From the cell containing the given text, extract its center point as (X, Y) coordinate. 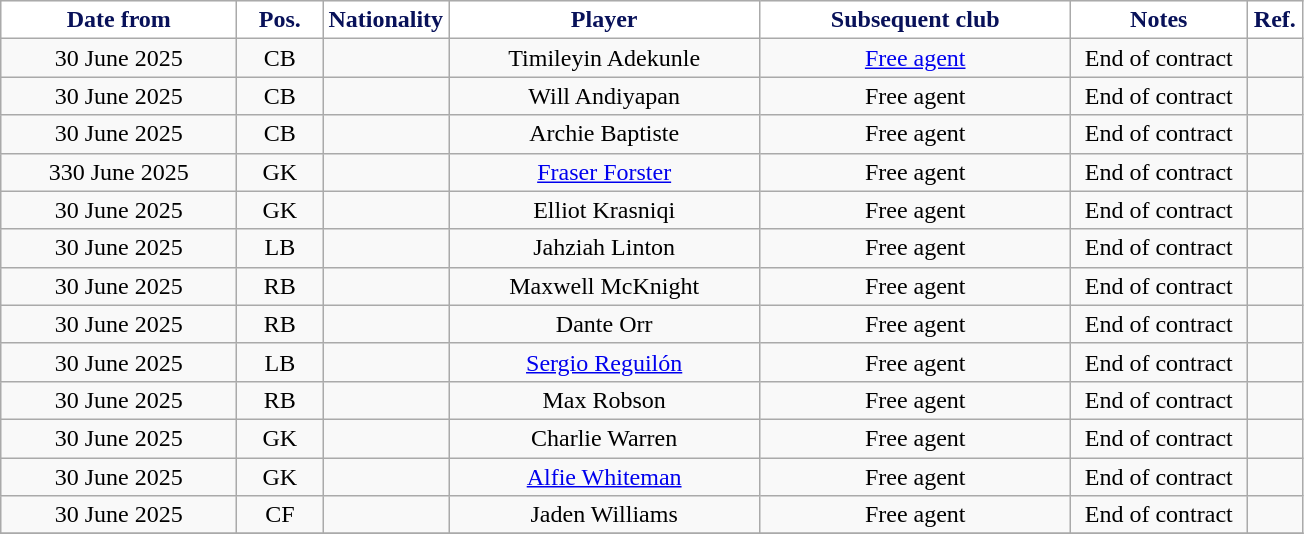
Notes (1159, 20)
Archie Baptiste (604, 134)
Ref. (1275, 20)
Will Andiyapan (604, 96)
Maxwell McKnight (604, 286)
CF (280, 515)
Alfie Whiteman (604, 477)
Date from (119, 20)
Player (604, 20)
Timileyin Adekunle (604, 58)
Elliot Krasniqi (604, 210)
Charlie Warren (604, 438)
Max Robson (604, 400)
330 June 2025 (119, 172)
Nationality (386, 20)
Jahziah Linton (604, 248)
Sergio Reguilón (604, 362)
Fraser Forster (604, 172)
Subsequent club (916, 20)
Jaden Williams (604, 515)
Dante Orr (604, 324)
Pos. (280, 20)
